For the text-containing cell, return its midpoint in [x, y] coordinate format. 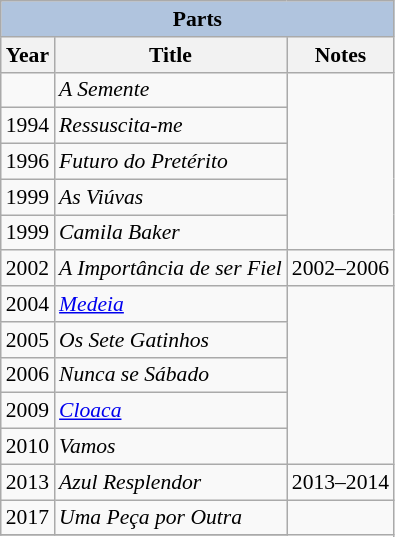
Year [28, 55]
Medeia [170, 304]
Notes [340, 55]
Uma Peça por Outra [170, 518]
Cloaca [170, 411]
2017 [28, 518]
2013–2014 [340, 482]
Camila Baker [170, 233]
1994 [28, 126]
Title [170, 55]
Parts [198, 19]
Ressuscita-me [170, 126]
Os Sete Gatinhos [170, 340]
A Semente [170, 90]
2010 [28, 447]
2002–2006 [340, 269]
2013 [28, 482]
As Viúvas [170, 197]
2006 [28, 375]
2009 [28, 411]
Nunca se Sábado [170, 375]
Azul Resplendor [170, 482]
1996 [28, 162]
Vamos [170, 447]
2002 [28, 269]
A Importância de ser Fiel [170, 269]
Futuro do Pretérito [170, 162]
2005 [28, 340]
2004 [28, 304]
